Identify which cell holds the provided text, then report its [x, y] central coordinate. 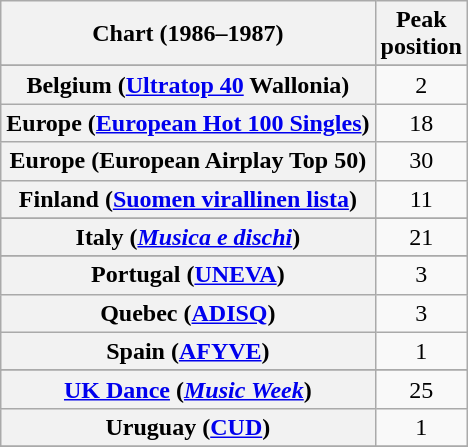
Peakposition [421, 34]
Finland (Suomen virallinen lista) [188, 199]
Uruguay (CUD) [188, 427]
25 [421, 389]
UK Dance (Music Week) [188, 389]
30 [421, 161]
Quebec (ADISQ) [188, 313]
Italy (Musica e dischi) [188, 237]
Chart (1986–1987) [188, 34]
Europe (European Hot 100 Singles) [188, 123]
Europe (European Airplay Top 50) [188, 161]
18 [421, 123]
2 [421, 85]
11 [421, 199]
Belgium (Ultratop 40 Wallonia) [188, 85]
Spain (AFYVE) [188, 351]
Portugal (UNEVA) [188, 275]
21 [421, 237]
